Find where the given text appears and provide that cell's center as (x, y) coordinate. 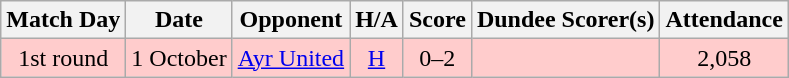
Match Day (64, 20)
2,058 (724, 58)
H (377, 58)
H/A (377, 20)
Attendance (724, 20)
Ayr United (291, 58)
Dundee Scorer(s) (566, 20)
1 October (179, 58)
Opponent (291, 20)
0–2 (437, 58)
Score (437, 20)
Date (179, 20)
1st round (64, 58)
